Locate the cell with the specified text and output its (X, Y) center coordinate. 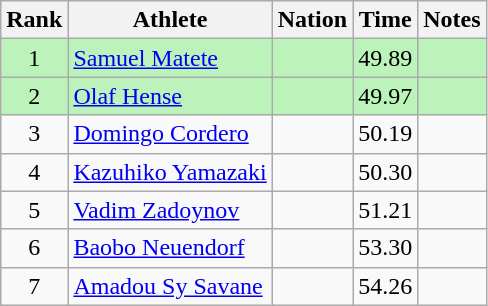
2 (34, 96)
50.30 (386, 172)
Notes (452, 20)
49.97 (386, 96)
54.26 (386, 286)
7 (34, 286)
50.19 (386, 134)
Rank (34, 20)
Olaf Hense (170, 96)
Baobo Neuendorf (170, 248)
51.21 (386, 210)
Vadim Zadoynov (170, 210)
Samuel Matete (170, 58)
49.89 (386, 58)
4 (34, 172)
53.30 (386, 248)
Kazuhiko Yamazaki (170, 172)
Domingo Cordero (170, 134)
Amadou Sy Savane (170, 286)
1 (34, 58)
Time (386, 20)
6 (34, 248)
5 (34, 210)
Athlete (170, 20)
3 (34, 134)
Nation (312, 20)
